Locate the cell with the specified text and output its (x, y) center coordinate. 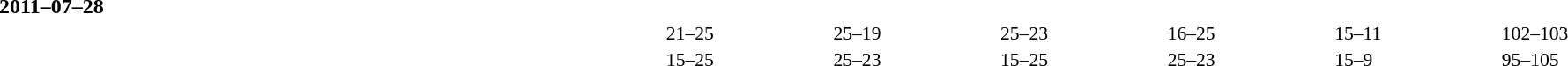
15–11 (1416, 33)
16–25 (1249, 33)
21–25 (747, 33)
25–19 (915, 33)
25–23 (1082, 33)
